Provide the (x, y) coordinate of the cell's center where the given text is located.  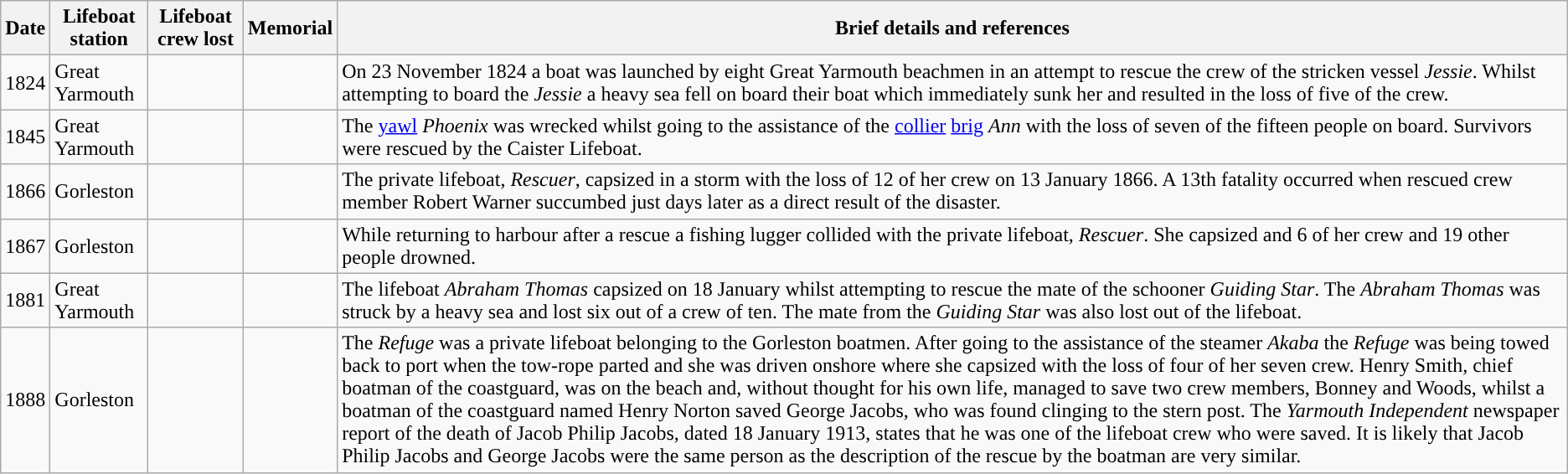
1881 (25, 300)
Lifeboat crew lost (196, 28)
1888 (25, 400)
1845 (25, 137)
Brief details and references (953, 28)
1866 (25, 191)
Date (25, 28)
Memorial (290, 28)
1824 (25, 82)
1867 (25, 246)
Lifeboat station (99, 28)
